For the text-containing cell, return its midpoint in (x, y) coordinate format. 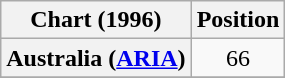
66 (238, 58)
Australia (ARIA) (96, 58)
Position (238, 20)
Chart (1996) (96, 20)
